Extract the [X, Y] coordinate from the center of the cell holding the provided text.  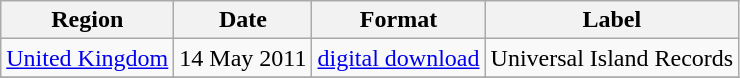
digital download [398, 58]
Label [612, 20]
Date [243, 20]
Region [88, 20]
Format [398, 20]
Universal Island Records [612, 58]
United Kingdom [88, 58]
14 May 2011 [243, 58]
